Output the [x, y] coordinate of the center of the cell containing the given text.  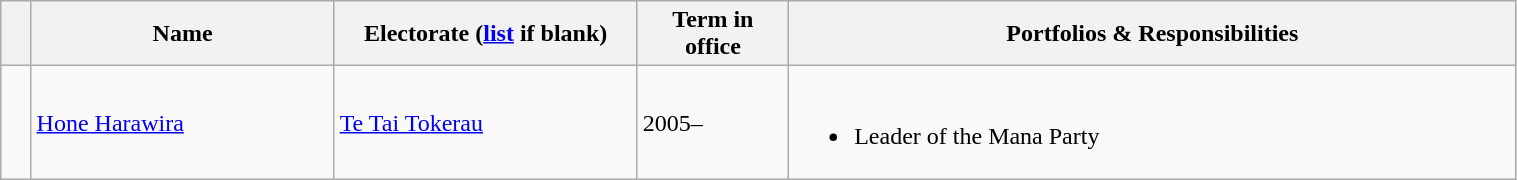
Leader of the Mana Party [1152, 122]
Te Tai Tokerau [486, 122]
2005– [713, 122]
Hone Harawira [182, 122]
Term in office [713, 34]
Name [182, 34]
Portfolios & Responsibilities [1152, 34]
Electorate (list if blank) [486, 34]
